Locate the cell with the specified text and output its [X, Y] center coordinate. 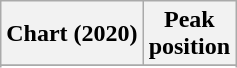
Peakposition [189, 34]
Chart (2020) [72, 34]
